Return [X, Y] of the center of cell containing provided text 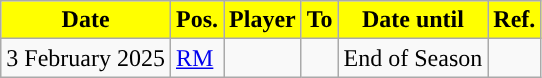
Date [86, 20]
3 February 2025 [86, 58]
Ref. [514, 20]
RM [196, 58]
To [320, 20]
Date until [413, 20]
Player [263, 20]
Pos. [196, 20]
End of Season [413, 58]
